Identify which cell holds the provided text, then report its (X, Y) central coordinate. 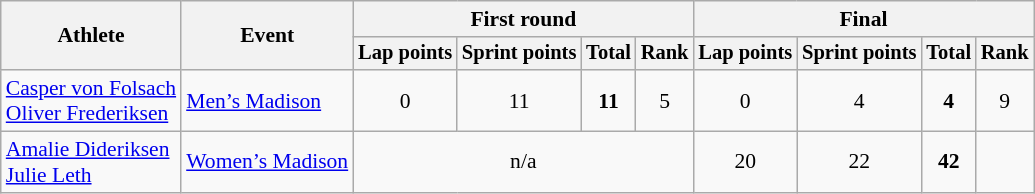
Women’s Madison (267, 162)
Event (267, 36)
9 (1005, 100)
n/a (523, 162)
20 (745, 162)
Final (863, 19)
Athlete (91, 36)
First round (523, 19)
22 (859, 162)
Amalie DideriksenJulie Leth (91, 162)
5 (665, 100)
Casper von FolsachOliver Frederiksen (91, 100)
Men’s Madison (267, 100)
42 (948, 162)
